Extract the (x, y) coordinate from the center of the cell holding the provided text.  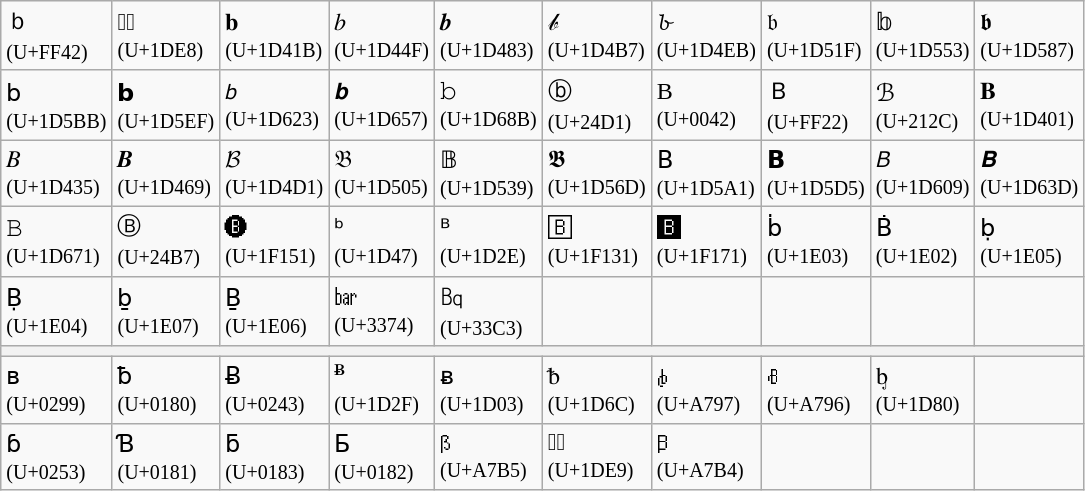
Ⓑ (U+24B7) (166, 241)
ꞵ (U+A7B5) (488, 456)
ɓ (U+0253) (56, 456)
◌ᷩ (U+1DE9) (596, 456)
ᶀ (U+1D80) (922, 390)
𝙗 (U+1D657) (382, 105)
ḇ (U+1E07) (166, 311)
𝓑 (U+1D4D1) (274, 174)
𝗯 (U+1D5EF) (166, 105)
㍴ (U+3374) (382, 311)
𝔹 (U+1D539) (488, 174)
ｂ (U+FF42) (56, 36)
𝘣 (U+1D623) (274, 105)
Ḃ (U+1E02) (922, 241)
Ƀ (U+0243) (274, 390)
Ｂ (U+FF22) (816, 105)
B (U+0042) (706, 105)
𝖻 (U+1D5BB) (56, 105)
𝕭 (U+1D56D) (596, 174)
ḃ (U+1E03) (816, 241)
𝓫 (U+1D4EB) (706, 36)
ᵬ (U+1D6C) (596, 390)
Ḇ (U+1E06) (274, 311)
𝑩 (U+1D469) (166, 174)
Ɓ (U+0181) (166, 456)
ƀ (U+0180) (166, 390)
ᴮ (U+1D2E) (488, 241)
Ḅ (U+1E04) (56, 311)
𝗕 (U+1D5D5) (816, 174)
𝘽 (U+1D63D) (1030, 174)
🅑 (U+1F151) (274, 241)
𝔟 (U+1D51F) (816, 36)
ⓑ (U+24D1) (596, 105)
🅱 (U+1F171) (706, 241)
ḅ (U+1E05) (1030, 241)
𝕓 (U+1D553) (922, 36)
𝖇 (U+1D587) (1030, 36)
ᴃ (U+1D03) (488, 390)
𝙱 (U+1D671) (56, 241)
𝘉 (U+1D609) (922, 174)
𝔅 (U+1D505) (382, 174)
Ꞵ (U+A7B4) (706, 456)
𝑏 (U+1D44F) (382, 36)
ƃ (U+0183) (274, 456)
𝐵 (U+1D435) (56, 174)
𝒷 (U+1D4B7) (596, 36)
Ꞗ (U+A796) (816, 390)
◌ᷨ (U+1DE8) (166, 36)
𝒃 (U+1D483) (488, 36)
𝐁 (U+1D401) (1030, 105)
🄱 (U+1F131) (596, 241)
ᴯ (U+1D2F) (382, 390)
𝚋 (U+1D68B) (488, 105)
ʙ (U+0299) (56, 390)
𝐛 (U+1D41B) (274, 36)
Ƃ (U+0182) (382, 456)
㏃ (U+33C3) (488, 311)
𝖡 (U+1D5A1) (706, 174)
ᵇ (U+1D47) (382, 241)
ℬ (U+212C) (922, 105)
ꞗ (U+A797) (706, 390)
